Provide the [x, y] coordinate of the cell's center where the given text is located.  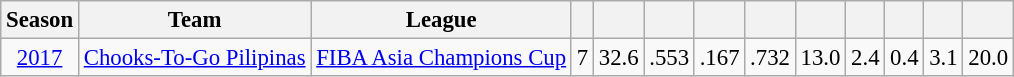
.167 [719, 58]
3.1 [944, 58]
13.0 [820, 58]
7 [582, 58]
.732 [770, 58]
20.0 [988, 58]
0.4 [904, 58]
.553 [669, 58]
32.6 [618, 58]
2.4 [866, 58]
Season [40, 20]
Chooks-To-Go Pilipinas [194, 58]
League [442, 20]
FIBA Asia Champions Cup [442, 58]
2017 [40, 58]
Team [194, 20]
